From the cell containing the given text, extract its center point as (X, Y) coordinate. 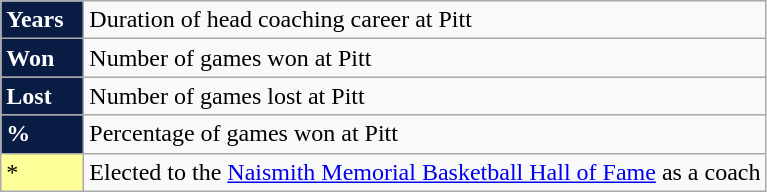
% (42, 134)
Lost (42, 96)
Number of games won at Pitt (425, 58)
Number of games lost at Pitt (425, 96)
Years (42, 20)
Won (42, 58)
Percentage of games won at Pitt (425, 134)
Duration of head coaching career at Pitt (425, 20)
Elected to the Naismith Memorial Basketball Hall of Fame as a coach (425, 172)
* (42, 172)
